Return (x, y) of the center of cell containing provided text 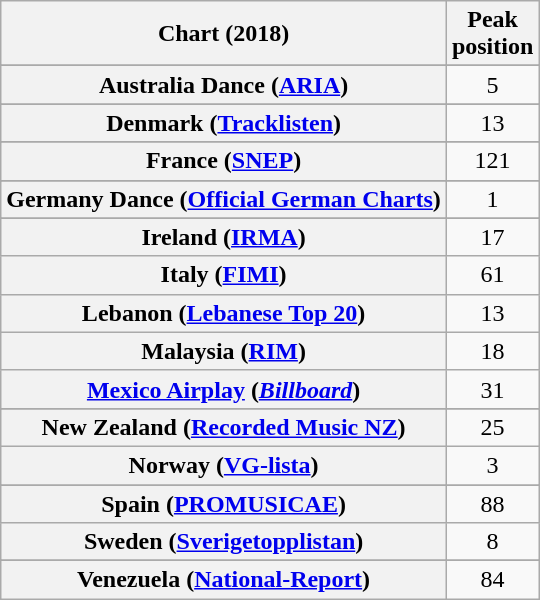
Norway (VG-lista) (224, 465)
25 (492, 427)
Australia Dance (ARIA) (224, 85)
Venezuela (National-Report) (224, 580)
France (SNEP) (224, 161)
8 (492, 542)
84 (492, 580)
New Zealand (Recorded Music NZ) (224, 427)
1 (492, 199)
Ireland (IRMA) (224, 237)
17 (492, 237)
Spain (PROMUSICAE) (224, 503)
88 (492, 503)
31 (492, 389)
Lebanon (Lebanese Top 20) (224, 313)
Mexico Airplay (Billboard) (224, 389)
Germany Dance (Official German Charts) (224, 199)
Italy (FIMI) (224, 275)
Malaysia (RIM) (224, 351)
Sweden (Sverigetopplistan) (224, 542)
121 (492, 161)
Peak position (492, 34)
Chart (2018) (224, 34)
5 (492, 85)
3 (492, 465)
Denmark (Tracklisten) (224, 123)
61 (492, 275)
18 (492, 351)
